Provide the (X, Y) coordinate of the cell's center where the given text is located.  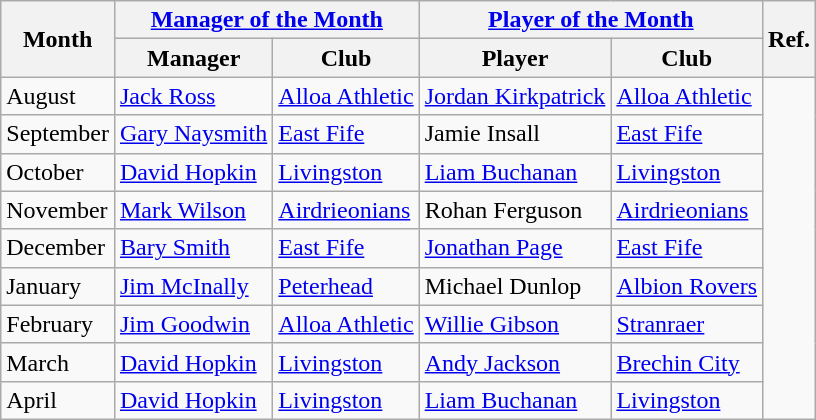
April (58, 400)
Jordan Kirkpatrick (515, 96)
Peterhead (346, 286)
Andy Jackson (515, 362)
Jack Ross (193, 96)
Player of the Month (590, 20)
October (58, 172)
Jonathan Page (515, 248)
Bary Smith (193, 248)
Jim McInally (193, 286)
March (58, 362)
Manager (193, 58)
Jim Goodwin (193, 324)
Mark Wilson (193, 210)
Manager of the Month (266, 20)
November (58, 210)
Rohan Ferguson (515, 210)
Albion Rovers (687, 286)
Michael Dunlop (515, 286)
Player (515, 58)
Brechin City (687, 362)
January (58, 286)
February (58, 324)
Ref. (790, 39)
September (58, 134)
Gary Naysmith (193, 134)
Jamie Insall (515, 134)
Stranraer (687, 324)
Willie Gibson (515, 324)
August (58, 96)
December (58, 248)
Month (58, 39)
